Extract the [X, Y] coordinate from the center of the cell holding the provided text.  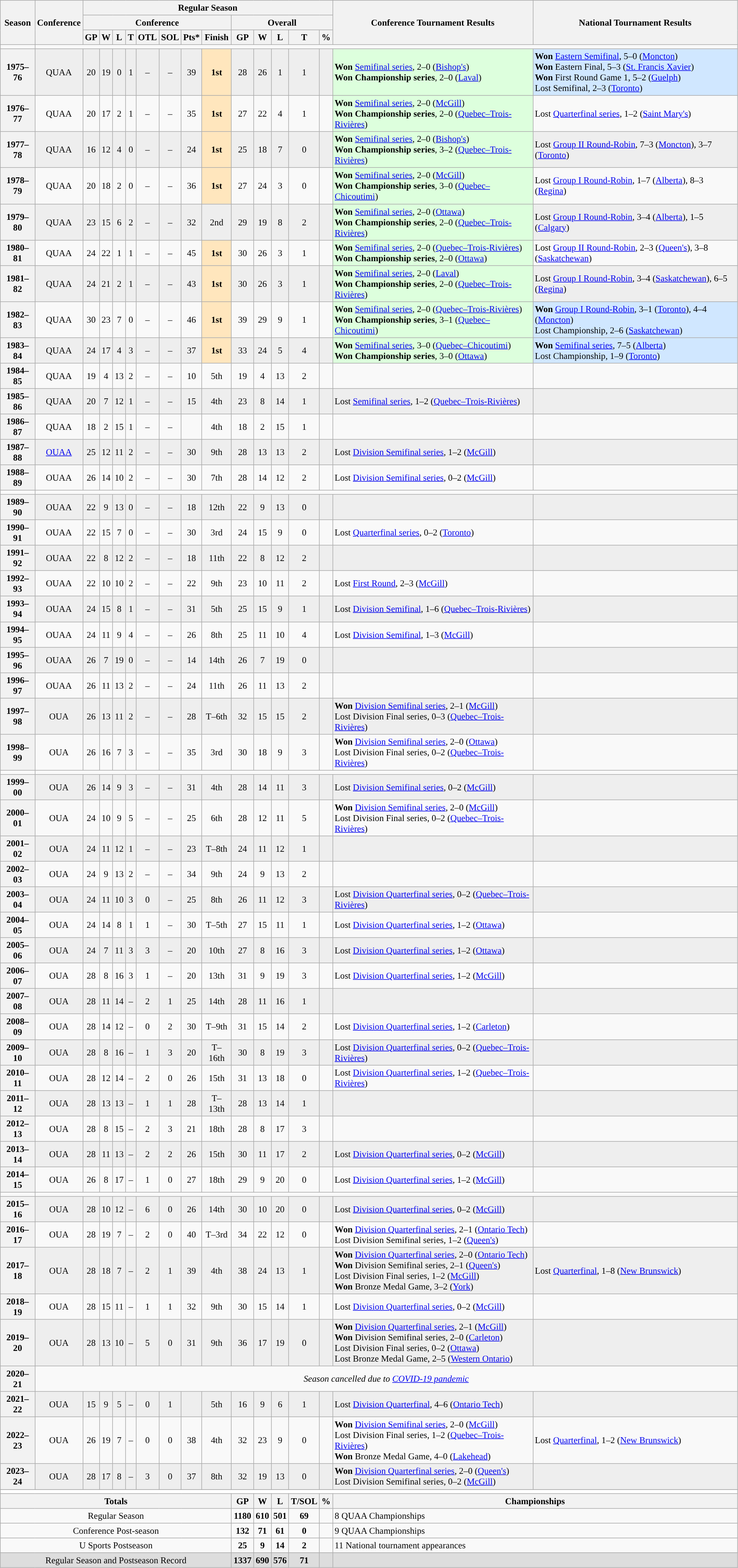
1981–82 [18, 284]
Season [18, 23]
Won Semifinal series, 2–0 (Bishop's)Won Championship series, 3–2 (Quebec–Trois-Rivières) [433, 150]
Won Division Semifinal series, 2–0 (McGill)Lost Division Final series, 1–2 (Quebec–Trois-Rivières)Won Bronze Medal Game, 4–0 (Lakehead) [433, 1440]
Pts* [191, 37]
1976–77 [18, 114]
2002–03 [18, 875]
1180 [243, 1516]
Lost First Round, 2–3 (McGill) [433, 584]
1983–84 [18, 351]
69 [304, 1516]
690 [262, 1560]
Won Semifinal series, 3–0 (Quebec–Chicoutimi)Won Championship series, 3–0 (Ottawa) [433, 351]
Lost Group I Round-Robin, 3–4 (Saskatchewan), 6–5 (Regina) [635, 284]
Won Semifinal series, 2–0 (Laval)Won Championship series, 2–0 (Quebec–Trois-Rivières) [433, 284]
2nd [217, 222]
1997–98 [18, 716]
8 QUAA Championships [535, 1516]
2020–21 [18, 1379]
13th [217, 976]
2008–09 [18, 1027]
2009–10 [18, 1053]
576 [280, 1560]
33 [243, 351]
10th [217, 950]
2016–17 [18, 1235]
2003–04 [18, 900]
1996–97 [18, 686]
2021–22 [18, 1404]
1998–99 [18, 752]
National Tournament Results [635, 23]
Won Semifinal series, 7–5 (Alberta)Lost Championship, 1–9 (Toronto) [635, 351]
Conference Post-season [116, 1531]
Won Semifinal series, 2–0 (Bishop's)Won Championship series, 2–0 (Laval) [433, 72]
Finish [217, 37]
Won Division Semifinal series, 2–0 (McGill)Lost Division Final series, 0–2 (Quebec–Trois-Rivières) [433, 818]
Lost Quarterfinal, 1–2 (New Brunswick) [635, 1440]
46 [191, 320]
1992–93 [18, 584]
Won Semifinal series, 2–0 (Quebec–Trois-Rivières)Won Championship series, 3–1 (Quebec–Chicoutimi) [433, 320]
2015–16 [18, 1209]
Season cancelled due to COVID-19 pandemic [386, 1379]
2006–07 [18, 976]
T–5th [217, 925]
1989–90 [18, 507]
Won Semifinal series, 2–0 (McGill)Won Championship series, 3–0 (Quebec–Chicoutimi) [433, 186]
1978–79 [18, 186]
Overall [282, 23]
1994–95 [18, 634]
1986–87 [18, 427]
2005–06 [18, 950]
1975–76 [18, 72]
Regular Season and Postseason Record [116, 1560]
1337 [243, 1560]
Won Semifinal series, 2–0 (Ottawa)Won Championship series, 2–0 (Quebec–Trois-Rivières) [433, 222]
1990–91 [18, 533]
T–8th [217, 849]
61 [280, 1531]
2018–19 [18, 1307]
2000–01 [18, 818]
7th [217, 477]
Lost Quarterfinal series, 0–2 (Toronto) [433, 533]
Won Eastern Semifinal, 5–0 (Moncton)Won Eastern Final, 5–3 (St. Francis Xavier)Won First Round Game 1, 5–2 (Guelph)Lost Semifinal, 2–3 (Toronto) [635, 72]
Lost Quarterfinal, 1–8 (New Brunswick) [635, 1271]
Lost Division Quarterfinal, 4–6 (Ontario Tech) [433, 1404]
T–6th [217, 716]
T/SOL [304, 1501]
1993–94 [18, 609]
Won Semifinal series, 2–0 (McGill)Won Championship series, 2–0 (Quebec–Trois-Rivières) [433, 114]
45 [191, 253]
Lost Group II Round-Robin, 7–3 (Moncton), 3–7 (Toronto) [635, 150]
Lost Division Quarterfinal series, 1–2 (Quebec–Trois-Rivières) [433, 1078]
Won Division Quarterfinal series, 2–1 (Ontario Tech)Lost Division Semifinal series, 1–2 (Queen's) [433, 1235]
1984–85 [18, 376]
2022–23 [18, 1440]
U Sports Postseason [116, 1546]
43 [191, 284]
2004–05 [18, 925]
9 QUAA Championships [535, 1531]
1987–88 [18, 452]
610 [262, 1516]
T–16th [217, 1053]
OTL [147, 37]
Lost Division Semifinal, 1–6 (Quebec–Trois-Rivières) [433, 609]
1991–92 [18, 558]
Lost Division Semifinal, 1–3 (McGill) [433, 634]
1979–80 [18, 222]
Championships [535, 1501]
1980–81 [18, 253]
2007–08 [18, 1001]
Lost Group I Round-Robin, 3–4 (Alberta), 1–5 (Calgary) [635, 222]
1985–86 [18, 401]
2017–18 [18, 1271]
Lost Group II Round-Robin, 2–3 (Queen's), 3–8 (Saskatchewan) [635, 253]
Lost Division Semifinal series, 1–2 (McGill) [433, 452]
501 [280, 1516]
SOL [170, 37]
1999–00 [18, 787]
2010–11 [18, 1078]
Won Division Semifinal series, 2–0 (Ottawa)Lost Division Final series, 0–2 (Quebec–Trois-Rivières) [433, 752]
Conference Tournament Results [433, 23]
40 [191, 1235]
12th [217, 507]
Lost Group I Round-Robin, 1–7 (Alberta), 8–3 (Regina) [635, 186]
T–3rd [217, 1235]
T–9th [217, 1027]
T–13th [217, 1103]
Won Division Semifinal series, 2–1 (McGill)Lost Division Final series, 0–3 (Quebec–Trois-Rivières) [433, 716]
2011–12 [18, 1103]
2001–02 [18, 849]
2014–15 [18, 1180]
Won Division Quarterfinal series, 2–0 (Queen's)Lost Division Semifinal series, 0–2 (McGill) [433, 1477]
Won Semifinal series, 2–0 (Quebec–Trois-Rivières)Won Championship series, 2–0 (Ottawa) [433, 253]
1988–89 [18, 477]
Lost Division Quarterfinal series, 1–2 (Carleton) [433, 1027]
Lost Quarterfinal series, 1–2 (Saint Mary's) [635, 114]
6th [217, 818]
1977–78 [18, 150]
Lost Semifinal series, 1–2 (Quebec–Trois-Rivières) [433, 401]
1982–83 [18, 320]
Won Group I Round-Robin, 3–1 (Toronto), 4–4 (Moncton)Lost Championship, 2–6 (Saskatchewan) [635, 320]
132 [243, 1531]
2023–24 [18, 1477]
2013–14 [18, 1154]
2012–13 [18, 1128]
11 National tournament appearances [535, 1546]
1995–96 [18, 660]
2019–20 [18, 1343]
Totals [116, 1501]
